Determine the (x, y) coordinate at the center of the cell enclosing the given text.  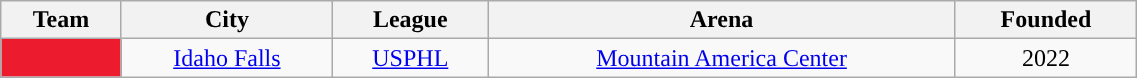
City (226, 20)
Mountain America Center (722, 58)
Arena (722, 20)
USPHL (410, 58)
Team (62, 20)
Founded (1046, 20)
Idaho Falls (226, 58)
2022 (1046, 58)
League (410, 20)
